Capture the cell that displays the provided text and extract its [x, y] central coordinate. 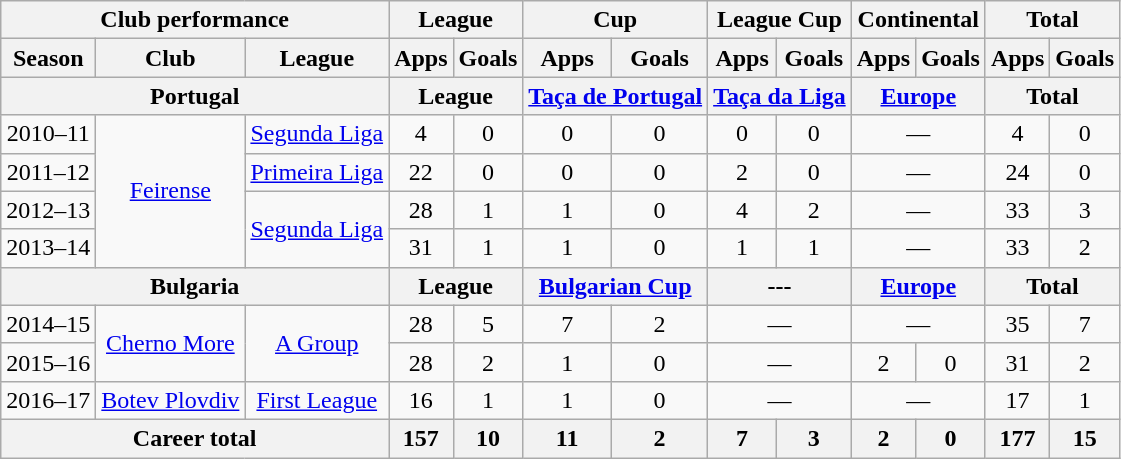
Taça da Liga [780, 96]
35 [1017, 324]
16 [421, 400]
Season [48, 58]
League Cup [780, 20]
Bulgarian Cup [616, 286]
2012–13 [48, 210]
Club performance [195, 20]
Career total [195, 438]
2010–11 [48, 134]
2013–14 [48, 248]
Cup [616, 20]
177 [1017, 438]
24 [1017, 172]
5 [488, 324]
Botev Plovdiv [170, 400]
Bulgaria [195, 286]
2016–17 [48, 400]
Portugal [195, 96]
First League [317, 400]
2011–12 [48, 172]
157 [421, 438]
10 [488, 438]
2015–16 [48, 362]
--- [780, 286]
17 [1017, 400]
Primeira Liga [317, 172]
Taça de Portugal [616, 96]
2014–15 [48, 324]
Cherno More [170, 343]
11 [568, 438]
Continental [918, 20]
Club [170, 58]
Feirense [170, 191]
22 [421, 172]
15 [1085, 438]
A Group [317, 343]
